Find where the given text appears and provide that cell's center as [x, y] coordinate. 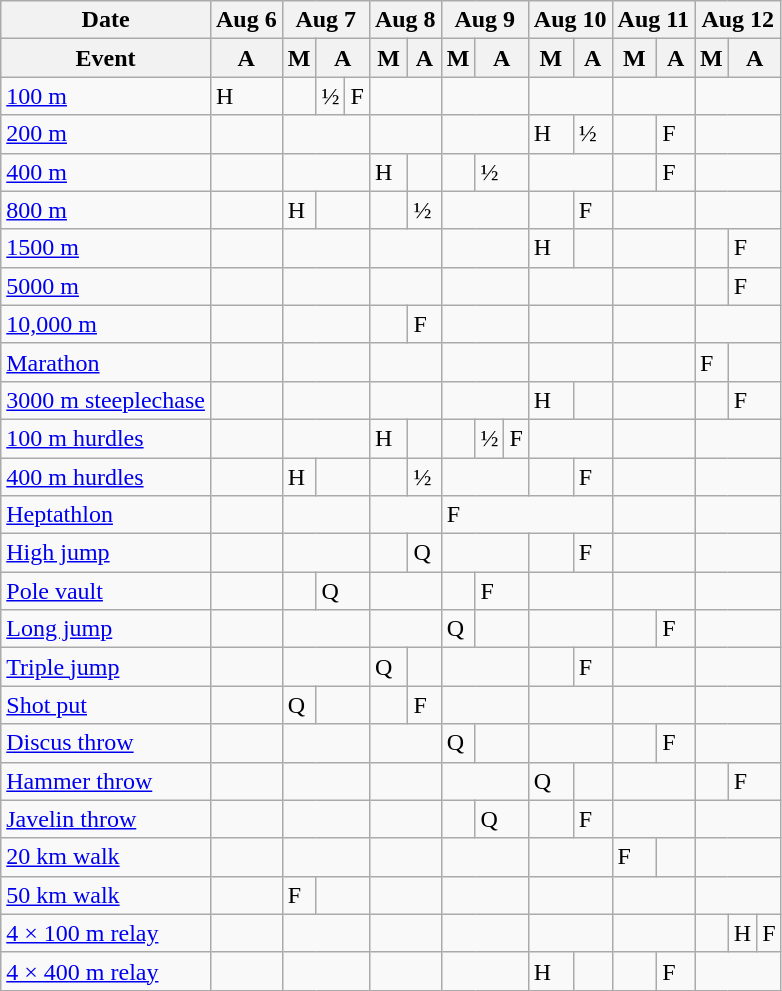
Hammer throw [106, 781]
Aug 9 [484, 20]
Event [106, 58]
Long jump [106, 629]
High jump [106, 553]
Aug 8 [405, 20]
Shot put [106, 705]
4 × 100 m relay [106, 933]
5000 m [106, 286]
10,000 m [106, 324]
Marathon [106, 362]
Aug 7 [326, 20]
100 m [106, 96]
Heptathlon [106, 515]
1500 m [106, 248]
100 m hurdles [106, 438]
Aug 12 [738, 20]
Aug 10 [570, 20]
20 km walk [106, 857]
Triple jump [106, 667]
800 m [106, 210]
400 m hurdles [106, 477]
Discus throw [106, 743]
Date [106, 20]
400 m [106, 172]
Aug 11 [653, 20]
4 × 400 m relay [106, 971]
Pole vault [106, 591]
3000 m steeplechase [106, 400]
Javelin throw [106, 819]
50 km walk [106, 895]
200 m [106, 134]
Aug 6 [246, 20]
